Pinpoint the cell where the given text exists, returning its (X, Y) midpoint coordinate. 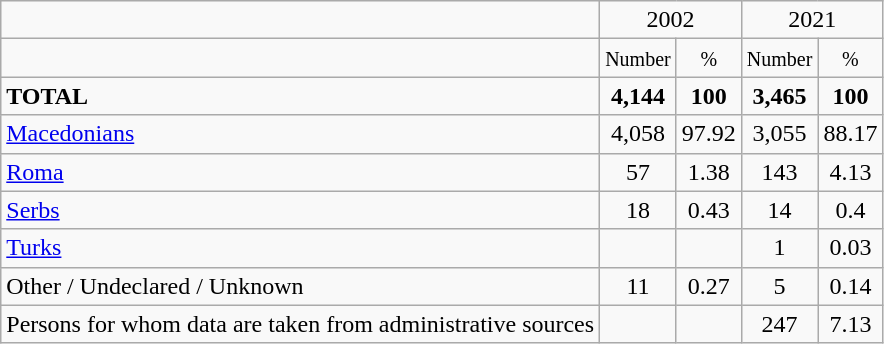
0.43 (708, 210)
Macedonians (300, 134)
Serbs (300, 210)
TOTAL (300, 96)
4.13 (850, 172)
4,058 (638, 134)
Turks (300, 248)
88.17 (850, 134)
11 (638, 286)
1 (780, 248)
5 (780, 286)
1.38 (708, 172)
18 (638, 210)
14 (780, 210)
0.27 (708, 286)
Roma (300, 172)
57 (638, 172)
7.13 (850, 324)
2021 (812, 20)
247 (780, 324)
0.14 (850, 286)
0.4 (850, 210)
Other / Undeclared / Unknown (300, 286)
3,465 (780, 96)
97.92 (708, 134)
3,055 (780, 134)
2002 (671, 20)
4,144 (638, 96)
0.03 (850, 248)
143 (780, 172)
Persons for whom data are taken from administrative sources (300, 324)
